From the cell containing the given text, extract its center point as [x, y] coordinate. 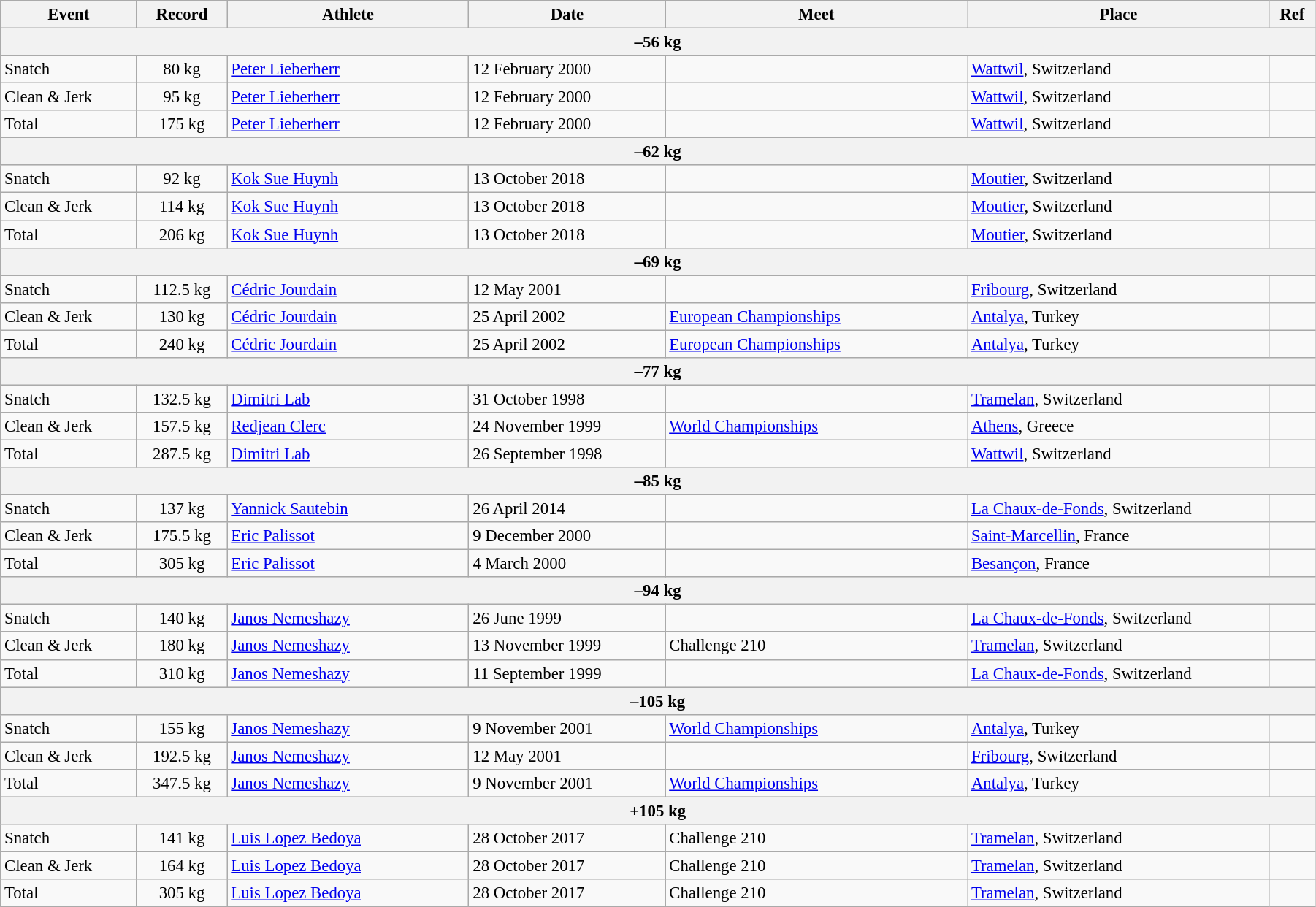
180 kg [182, 646]
175.5 kg [182, 536]
192.5 kg [182, 756]
347.5 kg [182, 784]
–69 kg [658, 261]
–105 kg [658, 701]
130 kg [182, 316]
26 June 1999 [567, 619]
Saint-Marcellin, France [1119, 536]
Place [1119, 15]
26 September 1998 [567, 453]
9 December 2000 [567, 536]
164 kg [182, 865]
112.5 kg [182, 289]
157.5 kg [182, 426]
26 April 2014 [567, 509]
Athlete [348, 15]
24 November 1999 [567, 426]
–85 kg [658, 481]
Ref [1292, 15]
4 March 2000 [567, 564]
31 October 1998 [567, 399]
92 kg [182, 179]
Event [69, 15]
132.5 kg [182, 399]
Date [567, 15]
95 kg [182, 97]
141 kg [182, 838]
114 kg [182, 207]
Besançon, France [1119, 564]
–77 kg [658, 372]
137 kg [182, 509]
206 kg [182, 234]
–94 kg [658, 591]
Redjean Clerc [348, 426]
155 kg [182, 728]
240 kg [182, 344]
140 kg [182, 619]
11 September 1999 [567, 673]
–56 kg [658, 42]
Athens, Greece [1119, 426]
–62 kg [658, 152]
310 kg [182, 673]
175 kg [182, 124]
Meet [816, 15]
+105 kg [658, 811]
Record [182, 15]
287.5 kg [182, 453]
80 kg [182, 69]
Yannick Sautebin [348, 509]
13 November 1999 [567, 646]
